Extract the [x, y] coordinate from the center of the cell holding the provided text.  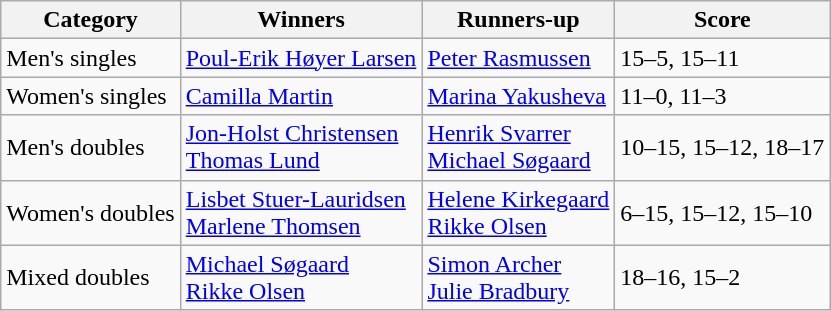
Michael Søgaard Rikke Olsen [301, 278]
Simon Archer Julie Bradbury [518, 278]
Henrik Svarrer Michael Søgaard [518, 148]
18–16, 15–2 [722, 278]
6–15, 15–12, 15–10 [722, 212]
10–15, 15–12, 18–17 [722, 148]
Peter Rasmussen [518, 58]
Category [90, 20]
Marina Yakusheva [518, 96]
15–5, 15–11 [722, 58]
Camilla Martin [301, 96]
Runners-up [518, 20]
Poul-Erik Høyer Larsen [301, 58]
Mixed doubles [90, 278]
Men's singles [90, 58]
Men's doubles [90, 148]
Winners [301, 20]
Lisbet Stuer-Lauridsen Marlene Thomsen [301, 212]
Women's doubles [90, 212]
Jon-Holst Christensen Thomas Lund [301, 148]
11–0, 11–3 [722, 96]
Women's singles [90, 96]
Score [722, 20]
Helene Kirkegaard Rikke Olsen [518, 212]
